Output the (x, y) coordinate of the center of the cell containing the given text.  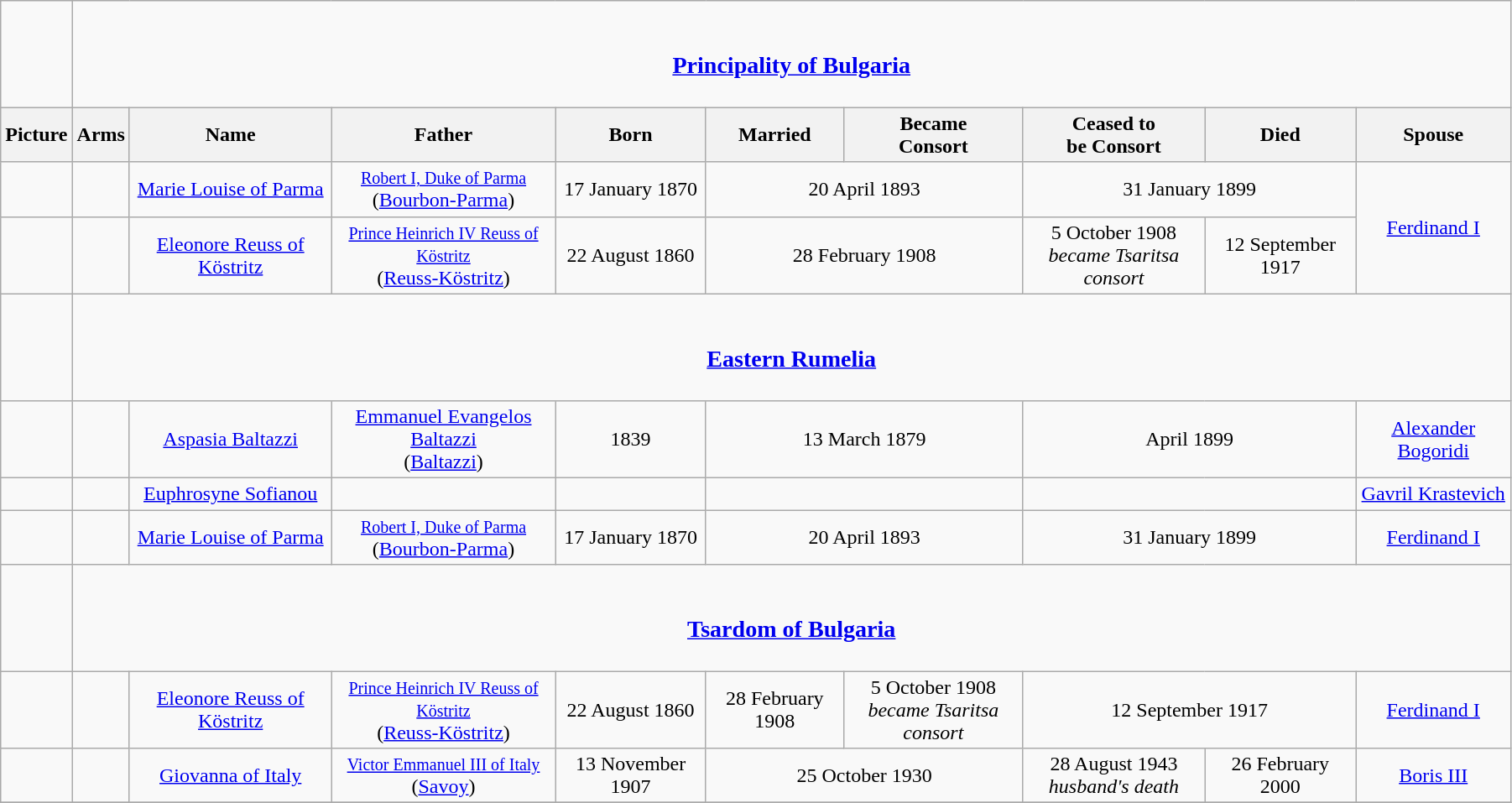
Died (1280, 134)
Father (443, 134)
Married (774, 134)
April 1899 (1190, 439)
Principality of Bulgaria (791, 54)
13 March 1879 (864, 439)
Arms (101, 134)
Boris III (1433, 775)
Born (631, 134)
Picture (37, 134)
BecameConsort (934, 134)
Alexander Bogoridi (1433, 439)
25 October 1930 (864, 775)
Tsardom of Bulgaria (791, 618)
Aspasia Baltazzi (230, 439)
Spouse (1433, 134)
26 February 2000 (1280, 775)
Eastern Rumelia (791, 347)
Emmanuel Evangelos Baltazzi(Baltazzi) (443, 439)
13 November 1907 (631, 775)
Victor Emmanuel III of Italy(Savoy) (443, 775)
28 August 1943husband's death (1113, 775)
1839 (631, 439)
Euphrosyne Sofianou (230, 493)
Gavril Krastevich (1433, 493)
Giovanna of Italy (230, 775)
Ceased tobe Consort (1113, 134)
Name (230, 134)
